Return (x, y) of the center of cell containing provided text 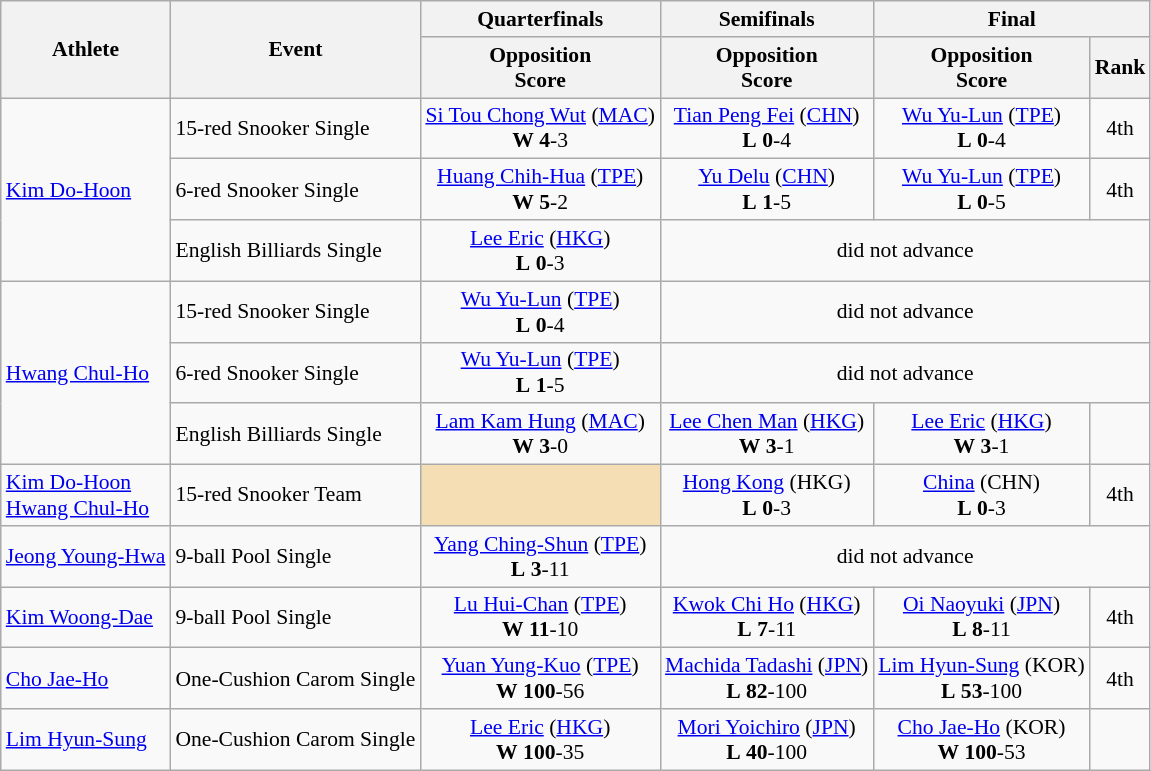
Athlete (86, 50)
Cho Jae-Ho (86, 678)
Hwang Chul-Ho (86, 372)
15-red Snooker Team (295, 496)
Quarterfinals (540, 19)
Lee Eric (HKG)L 0-3 (540, 250)
Lam Kam Hung (MAC)W 3-0 (540, 434)
Jeong Young-Hwa (86, 556)
Lim Hyun-Sung (KOR)L 53-100 (981, 678)
Event (295, 50)
Mori Yoichiro (JPN)L 40-100 (766, 740)
Lu Hui-Chan (TPE)W 11-10 (540, 618)
Oi Naoyuki (JPN)L 8-11 (981, 618)
Si Tou Chong Wut (MAC)W 4-3 (540, 128)
Huang Chih-Hua (TPE)W 5-2 (540, 190)
Tian Peng Fei (CHN)L 0-4 (766, 128)
Kim Do-Hoon (86, 190)
Hong Kong (HKG) L 0-3 (766, 496)
Yang Ching-Shun (TPE)L 3-11 (540, 556)
Final (1012, 19)
Kim Do-HoonHwang Chul-Ho (86, 496)
Wu Yu-Lun (TPE)L 0-5 (981, 190)
China (CHN) L 0-3 (981, 496)
Yu Delu (CHN)L 1-5 (766, 190)
Yuan Yung-Kuo (TPE)W 100-56 (540, 678)
Machida Tadashi (JPN)L 82-100 (766, 678)
Kim Woong-Dae (86, 618)
Lee Eric (HKG)W 3-1 (981, 434)
Cho Jae-Ho (KOR)W 100-53 (981, 740)
Wu Yu-Lun (TPE)L 1-5 (540, 372)
Lim Hyun-Sung (86, 740)
Rank (1120, 68)
Lee Chen Man (HKG)W 3-1 (766, 434)
Semifinals (766, 19)
Lee Eric (HKG)W 100-35 (540, 740)
Kwok Chi Ho (HKG)L 7-11 (766, 618)
